Provide the (X, Y) coordinate of the cell's center where the given text is located.  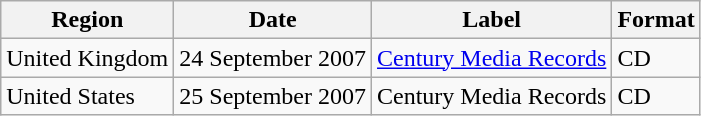
United Kingdom (88, 58)
Date (273, 20)
United States (88, 96)
Region (88, 20)
24 September 2007 (273, 58)
Format (656, 20)
25 September 2007 (273, 96)
Label (492, 20)
